Find where the given text appears and provide that cell's center as [x, y] coordinate. 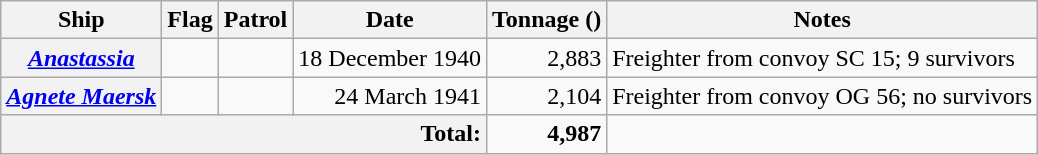
Date [390, 20]
Tonnage () [546, 20]
Agnete Maersk [82, 96]
Ship [82, 20]
2,883 [546, 58]
Notes [822, 20]
Flag [190, 20]
Freighter from convoy SC 15; 9 survivors [822, 58]
Total: [244, 134]
24 March 1941 [390, 96]
18 December 1940 [390, 58]
Patrol [256, 20]
4,987 [546, 134]
Anastassia [82, 58]
2,104 [546, 96]
Freighter from convoy OG 56; no survivors [822, 96]
